Pinpoint the cell where the given text exists, returning its [x, y] midpoint coordinate. 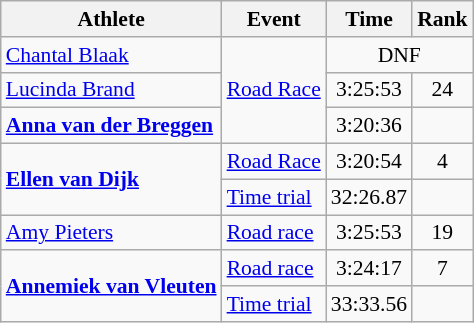
7 [442, 269]
32:26.87 [369, 197]
Chantal Blaak [112, 55]
Annemiek van Vleuten [112, 286]
Event [274, 19]
3:24:17 [369, 269]
Amy Pieters [112, 233]
4 [442, 162]
3:20:54 [369, 162]
24 [442, 90]
DNF [400, 55]
33:33.56 [369, 304]
Ellen van Dijk [112, 180]
19 [442, 233]
Time [369, 19]
Lucinda Brand [112, 90]
Anna van der Breggen [112, 126]
3:20:36 [369, 126]
Rank [442, 19]
Athlete [112, 19]
